Scan for the cell matching the given text and deliver its (X, Y) coordinate at center. 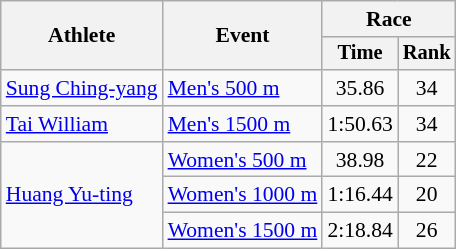
Sung Ching-yang (82, 88)
Race (388, 19)
Event (243, 36)
Women's 1000 m (243, 195)
Women's 500 m (243, 160)
38.98 (360, 160)
Huang Yu-ting (82, 196)
Women's 1500 m (243, 231)
35.86 (360, 88)
Men's 500 m (243, 88)
1:16.44 (360, 195)
Men's 1500 m (243, 124)
Athlete (82, 36)
26 (427, 231)
2:18.84 (360, 231)
Time (360, 54)
1:50.63 (360, 124)
Tai William (82, 124)
20 (427, 195)
Rank (427, 54)
22 (427, 160)
